Find where the given text appears and provide that cell's center as (x, y) coordinate. 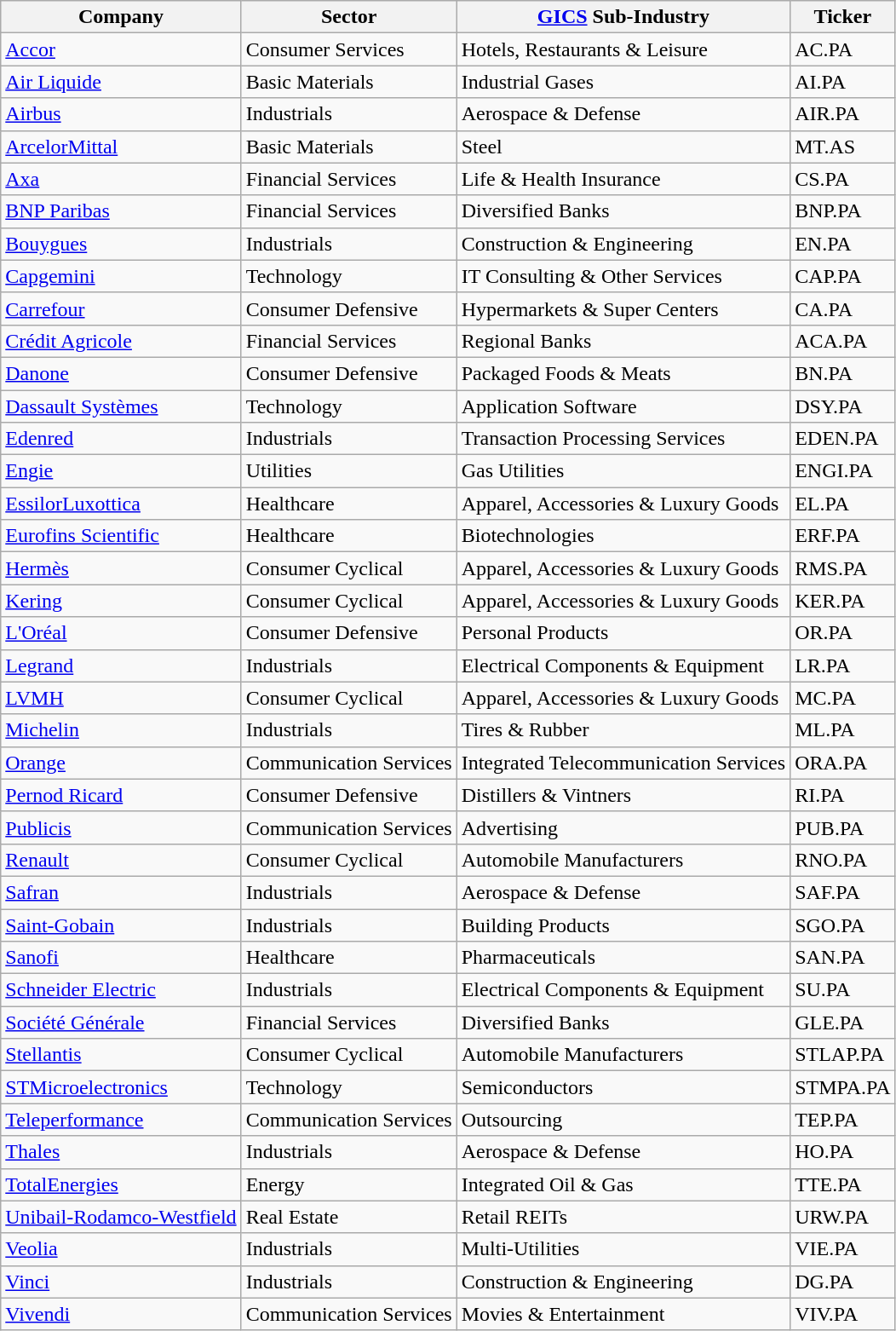
Publicis (121, 827)
Société Générale (121, 1023)
SU.PA (843, 990)
SGO.PA (843, 925)
ORA.PA (843, 763)
AIR.PA (843, 114)
Renault (121, 860)
IT Consulting & Other Services (623, 276)
Teleperformance (121, 1120)
Utilities (349, 471)
Multi-Utilities (623, 1249)
TTE.PA (843, 1184)
Air Liquide (121, 82)
RNO.PA (843, 860)
Pharmaceuticals (623, 958)
Airbus (121, 114)
BNP Paribas (121, 211)
Capgemini (121, 276)
AI.PA (843, 82)
Bouygues (121, 244)
Consumer Services (349, 49)
Transaction Processing Services (623, 439)
Unibail-Rodamco-Westfield (121, 1217)
Regional Banks (623, 341)
HO.PA (843, 1152)
Ticker (843, 17)
SAN.PA (843, 958)
RMS.PA (843, 568)
Sector (349, 17)
Tires & Rubber (623, 730)
Company (121, 17)
Real Estate (349, 1217)
LVMH (121, 698)
STMPA.PA (843, 1087)
Carrefour (121, 308)
Retail REITs (623, 1217)
VIV.PA (843, 1314)
Stellantis (121, 1055)
CAP.PA (843, 276)
ENGI.PA (843, 471)
Schneider Electric (121, 990)
EN.PA (843, 244)
Safran (121, 892)
Kering (121, 601)
Building Products (623, 925)
Legrand (121, 665)
DG.PA (843, 1282)
CS.PA (843, 179)
OR.PA (843, 633)
Crédit Agricole (121, 341)
ACA.PA (843, 341)
Advertising (623, 827)
Personal Products (623, 633)
Orange (121, 763)
Vinci (121, 1282)
Semiconductors (623, 1087)
Pernod Ricard (121, 795)
EDEN.PA (843, 439)
PUB.PA (843, 827)
Application Software (623, 406)
Integrated Telecommunication Services (623, 763)
Outsourcing (623, 1120)
MT.AS (843, 147)
GLE.PA (843, 1023)
Axa (121, 179)
BN.PA (843, 373)
Hypermarkets & Super Centers (623, 308)
Distillers & Vintners (623, 795)
Biotechnologies (623, 536)
TotalEnergies (121, 1184)
ML.PA (843, 730)
EL.PA (843, 504)
Movies & Entertainment (623, 1314)
Energy (349, 1184)
Gas Utilities (623, 471)
RI.PA (843, 795)
Steel (623, 147)
EssilorLuxottica (121, 504)
Packaged Foods & Meats (623, 373)
Edenred (121, 439)
GICS Sub-Industry (623, 17)
URW.PA (843, 1217)
AC.PA (843, 49)
Michelin (121, 730)
TEP.PA (843, 1120)
VIE.PA (843, 1249)
CA.PA (843, 308)
Integrated Oil & Gas (623, 1184)
Saint-Gobain (121, 925)
Vivendi (121, 1314)
Industrial Gases (623, 82)
Eurofins Scientific (121, 536)
ERF.PA (843, 536)
Dassault Systèmes (121, 406)
Hotels, Restaurants & Leisure (623, 49)
KER.PA (843, 601)
ArcelorMittal (121, 147)
Veolia (121, 1249)
Life & Health Insurance (623, 179)
STMicroelectronics (121, 1087)
STLAP.PA (843, 1055)
Engie (121, 471)
Hermès (121, 568)
MC.PA (843, 698)
LR.PA (843, 665)
SAF.PA (843, 892)
Sanofi (121, 958)
Danone (121, 373)
L'Oréal (121, 633)
BNP.PA (843, 211)
Accor (121, 49)
DSY.PA (843, 406)
Thales (121, 1152)
